Identify which cell holds the provided text, then report its (x, y) central coordinate. 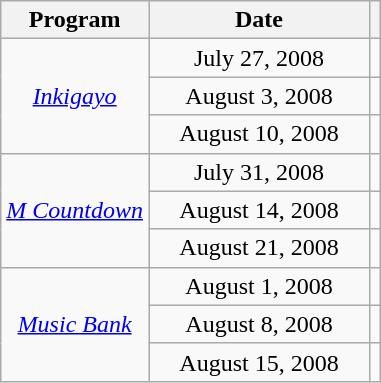
Program (75, 20)
Inkigayo (75, 96)
Music Bank (75, 324)
August 15, 2008 (258, 362)
July 31, 2008 (258, 172)
Date (258, 20)
August 14, 2008 (258, 210)
M Countdown (75, 210)
August 3, 2008 (258, 96)
August 8, 2008 (258, 324)
August 10, 2008 (258, 134)
August 1, 2008 (258, 286)
August 21, 2008 (258, 248)
July 27, 2008 (258, 58)
